Pinpoint the cell where the given text exists, returning its [x, y] midpoint coordinate. 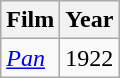
Pan [30, 58]
1922 [90, 58]
Year [90, 20]
Film [30, 20]
